Identify which cell holds the provided text, then report its (X, Y) central coordinate. 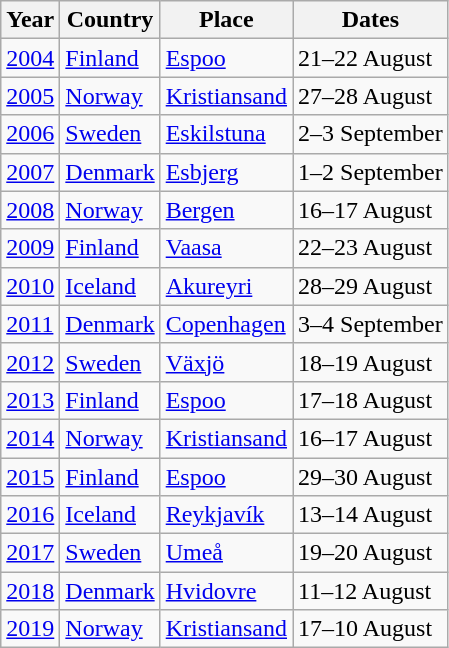
Akureyri (226, 286)
Umeå (226, 553)
2012 (30, 362)
2004 (30, 58)
11–12 August (371, 591)
2017 (30, 553)
3–4 September (371, 324)
2019 (30, 629)
2–3 September (371, 134)
Place (226, 20)
2011 (30, 324)
Reykjavík (226, 515)
13–14 August (371, 515)
2018 (30, 591)
29–30 August (371, 477)
2009 (30, 248)
28–29 August (371, 286)
17–18 August (371, 400)
2005 (30, 96)
2016 (30, 515)
Eskilstuna (226, 134)
17–10 August (371, 629)
2014 (30, 438)
2015 (30, 477)
21–22 August (371, 58)
2013 (30, 400)
Dates (371, 20)
Bergen (226, 210)
27–28 August (371, 96)
2006 (30, 134)
Vaasa (226, 248)
Växjö (226, 362)
2008 (30, 210)
1–2 September (371, 172)
Country (110, 20)
18–19 August (371, 362)
19–20 August (371, 553)
Hvidovre (226, 591)
Copenhagen (226, 324)
Year (30, 20)
22–23 August (371, 248)
2007 (30, 172)
Esbjerg (226, 172)
2010 (30, 286)
